Return the [x, y] coordinate for the center point of the cell that contains the specified text.  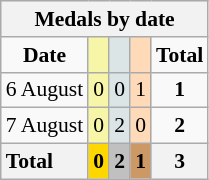
6 August [44, 90]
Date [44, 55]
Medals by date [105, 19]
7 August [44, 126]
3 [180, 162]
